Find where the given text appears and provide that cell's center as [x, y] coordinate. 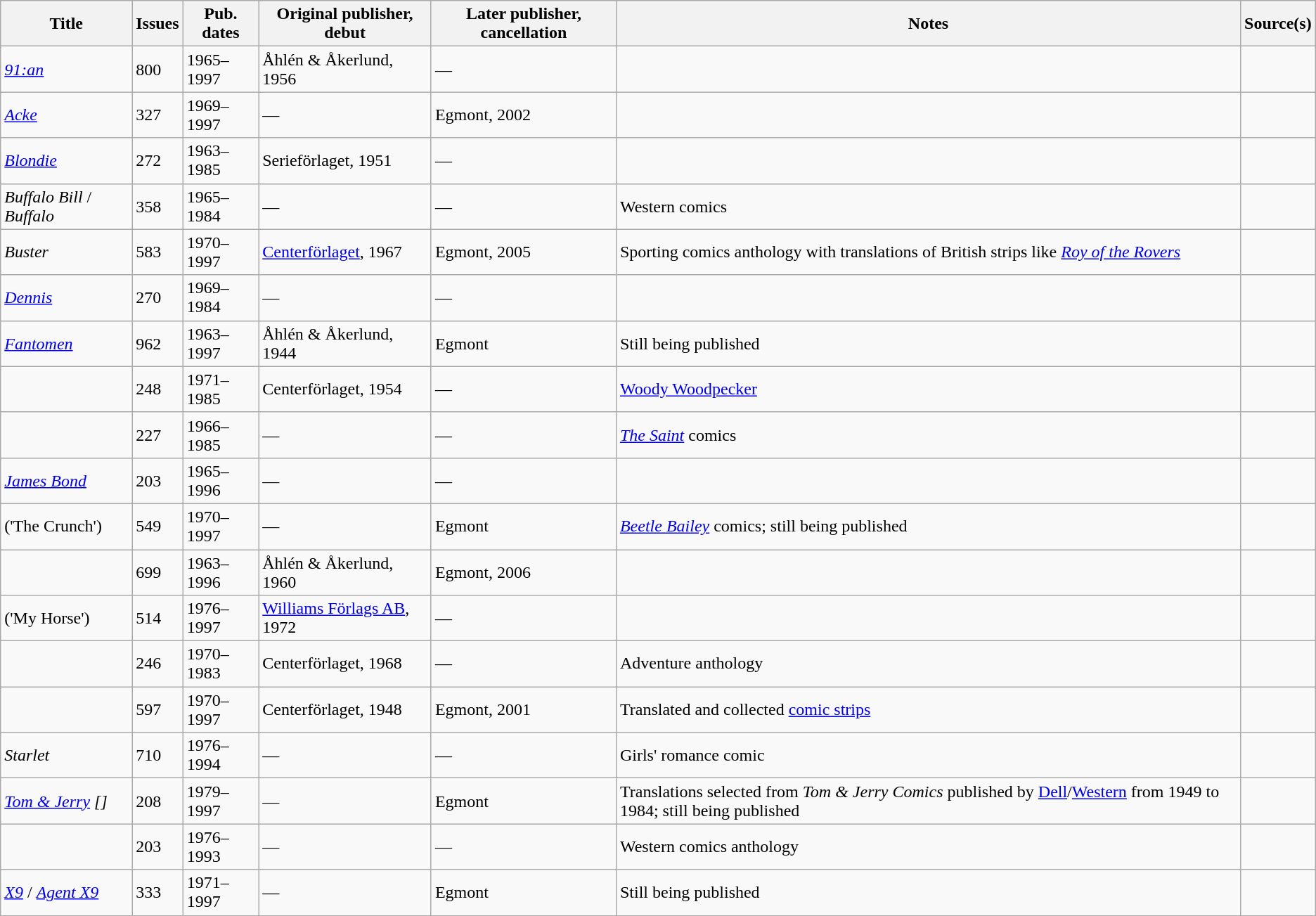
Pub. dates [221, 24]
1976–1993 [221, 846]
333 [157, 893]
Source(s) [1278, 24]
1969–1984 [221, 298]
549 [157, 526]
1965–1997 [221, 69]
Egmont, 2002 [523, 115]
Egmont, 2006 [523, 572]
1966–1985 [221, 434]
246 [157, 664]
Beetle Bailey comics; still being published [928, 526]
Serieförlaget, 1951 [345, 160]
Fantomen [66, 343]
Starlet [66, 755]
Tom & Jerry [] [66, 801]
597 [157, 710]
Woody Woodpecker [928, 389]
Western comics [928, 207]
X9 / Agent X9 [66, 893]
1979–1997 [221, 801]
1971–1997 [221, 893]
800 [157, 69]
Dennis [66, 298]
Centerförlaget, 1967 [345, 252]
Åhlén & Åkerlund, 1956 [345, 69]
248 [157, 389]
The Saint comics [928, 434]
Notes [928, 24]
91:an [66, 69]
Egmont, 2005 [523, 252]
710 [157, 755]
Original publisher, debut [345, 24]
Title [66, 24]
Translated and collected comic strips [928, 710]
Williams Förlags AB, 1972 [345, 619]
Centerförlaget, 1954 [345, 389]
Åhlén & Åkerlund, 1944 [345, 343]
Issues [157, 24]
208 [157, 801]
962 [157, 343]
227 [157, 434]
1963–1985 [221, 160]
('My Horse') [66, 619]
1971–1985 [221, 389]
('The Crunch') [66, 526]
270 [157, 298]
Western comics anthology [928, 846]
Adventure anthology [928, 664]
Centerförlaget, 1968 [345, 664]
1965–1996 [221, 481]
1965–1984 [221, 207]
327 [157, 115]
583 [157, 252]
358 [157, 207]
Girls' romance comic [928, 755]
Sporting comics anthology with translations of British strips like Roy of the Rovers [928, 252]
699 [157, 572]
Translations selected from Tom & Jerry Comics published by Dell/Western from 1949 to 1984; still being published [928, 801]
514 [157, 619]
Egmont, 2001 [523, 710]
1976–1997 [221, 619]
Acke [66, 115]
1969–1997 [221, 115]
1976–1994 [221, 755]
Blondie [66, 160]
Centerförlaget, 1948 [345, 710]
1963–1997 [221, 343]
272 [157, 160]
1970–1983 [221, 664]
Later publisher, cancellation [523, 24]
1963–1996 [221, 572]
Åhlén & Åkerlund, 1960 [345, 572]
Buffalo Bill / Buffalo [66, 207]
Buster [66, 252]
James Bond [66, 481]
